Identify which cell holds the provided text, then report its [x, y] central coordinate. 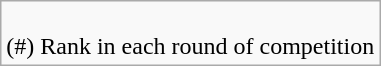
(#) Rank in each round of competition [190, 34]
